From the cell containing the given text, extract its center point as (x, y) coordinate. 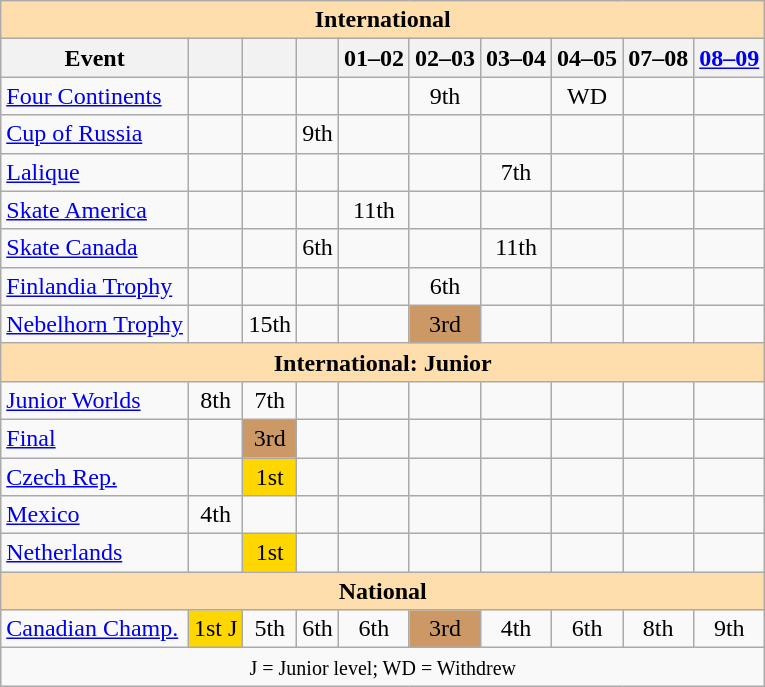
15th (270, 324)
Event (95, 58)
WD (588, 96)
International (383, 20)
J = Junior level; WD = Withdrew (383, 667)
Junior Worlds (95, 400)
Finlandia Trophy (95, 286)
Four Continents (95, 96)
Skate Canada (95, 248)
Final (95, 438)
5th (270, 629)
08–09 (730, 58)
04–05 (588, 58)
1st J (215, 629)
01–02 (374, 58)
Czech Rep. (95, 477)
Canadian Champ. (95, 629)
Mexico (95, 515)
Netherlands (95, 553)
Cup of Russia (95, 134)
Skate America (95, 210)
03–04 (516, 58)
National (383, 591)
Lalique (95, 172)
07–08 (658, 58)
Nebelhorn Trophy (95, 324)
International: Junior (383, 362)
02–03 (444, 58)
